Provide the (X, Y) coordinate of the cell's center where the given text is located.  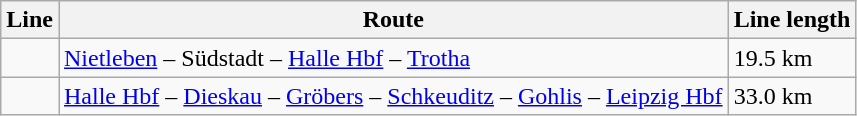
Line length (792, 20)
19.5 km (792, 58)
Halle Hbf – Dieskau – Gröbers – Schkeuditz – Gohlis – Leipzig Hbf (393, 96)
33.0 km (792, 96)
Route (393, 20)
Line (30, 20)
Nietleben – Südstadt – Halle Hbf – Trotha (393, 58)
